Capture the cell that displays the provided text and extract its [x, y] central coordinate. 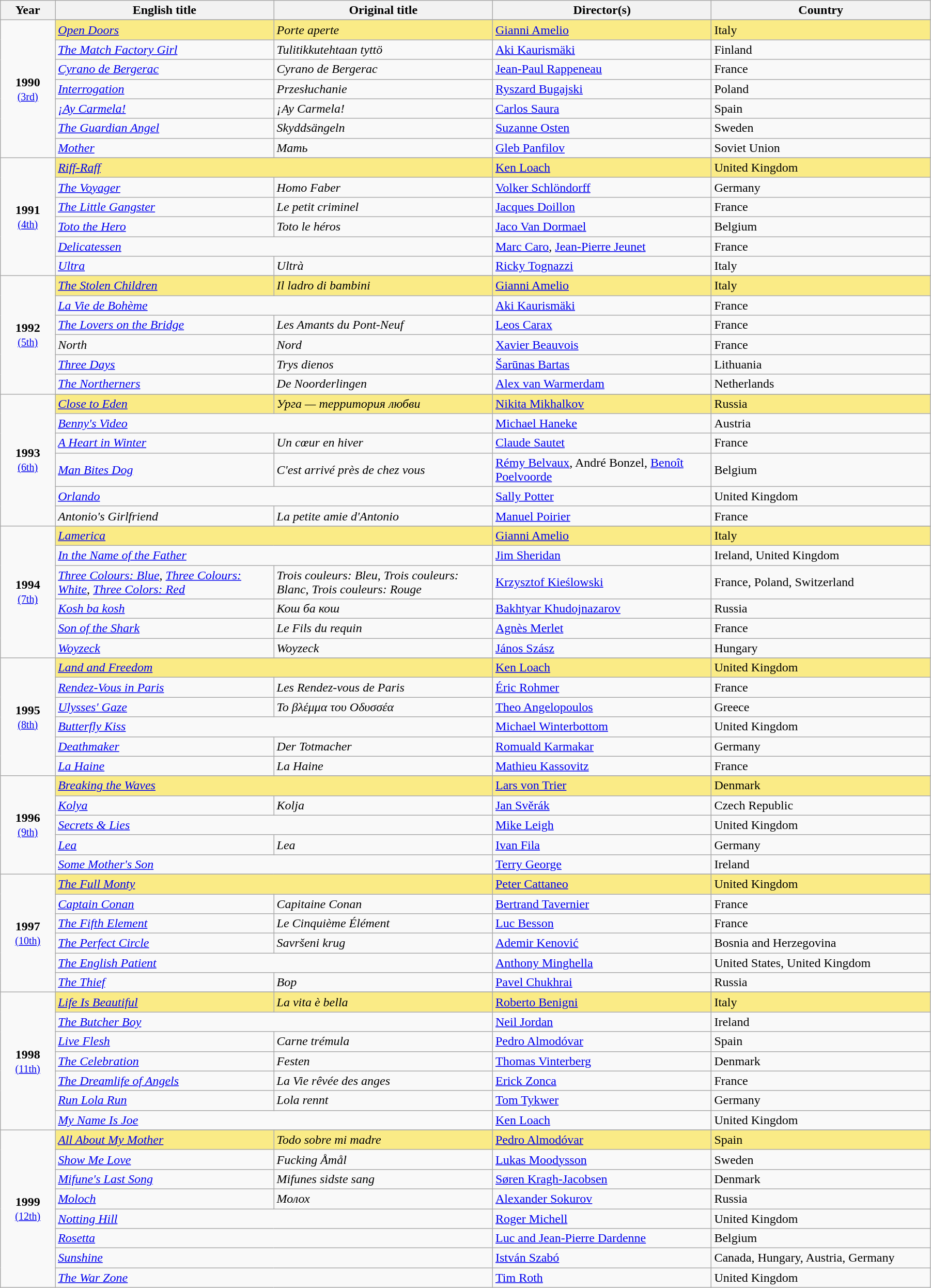
Kosh ba kosh [164, 609]
Bertrand Tavernier [601, 904]
Agnès Merlet [601, 628]
Butterfly Kiss [274, 727]
La Vie de Bohème [274, 305]
Captain Conan [164, 904]
Mike Leigh [601, 825]
István Szabó [601, 1258]
Bosnia and Herzegovina [821, 943]
1993(6th) [28, 460]
Rosetta [274, 1238]
All About My Mother [164, 1140]
Moloch [164, 1199]
Mother [164, 148]
Theo Angelopoulos [601, 707]
Suzanne Osten [601, 128]
Les Amants du Pont-Neuf [383, 325]
The Full Monty [274, 884]
The Dreamlife of Angels [164, 1081]
The War Zone [274, 1278]
Το βλέμμα του Οδυσσέα [383, 707]
Volker Schlöndorff [601, 187]
Lithuania [821, 364]
Ademir Kenović [601, 943]
Ultra [164, 266]
Lamerica [274, 535]
Il ladro di bambini [383, 286]
The Perfect Circle [164, 943]
Porte aperte [383, 30]
Lukas Moodysson [601, 1159]
1995(8th) [28, 717]
Gleb Panfilov [601, 148]
1991(4th) [28, 217]
Some Mother's Son [274, 864]
1994(7th) [28, 591]
Romuald Karmakar [601, 746]
1998(11th) [28, 1061]
Mifune's Last Song [164, 1179]
Netherlands [821, 384]
Le petit criminel [383, 207]
1996(9th) [28, 825]
The Thief [164, 983]
Jacques Doillon [601, 207]
Alex van Warmerdam [601, 384]
Ultrà [383, 266]
Michael Winterbottom [601, 727]
The Little Gangster [164, 207]
Krzysztof Kieślowski [601, 582]
De Noorderlingen [383, 384]
Man Bites Dog [164, 469]
Manuel Poirier [601, 516]
The Celebration [164, 1061]
Вор [383, 983]
Three Colours: Blue, Three Colours: White, Three Colors: Red [164, 582]
Ulysses' Gaze [164, 707]
Show Me Love [164, 1159]
Capitaine Conan [383, 904]
Hungary [821, 648]
Jim Sheridan [601, 555]
Anthony Minghella [601, 963]
A Heart in Winter [164, 443]
Ricky Tognazzi [601, 266]
Kolya [164, 805]
Un cœur en hiver [383, 443]
Nikita Mikhalkov [601, 404]
Carne trémula [383, 1041]
C'est arrivé près de chez vous [383, 469]
Ryszard Bugajski [601, 89]
Sally Potter [601, 496]
Year [28, 10]
Thomas Vinterberg [601, 1061]
Three Days [164, 364]
Roger Michell [601, 1218]
Lola rennt [383, 1100]
Šarūnas Bartas [601, 364]
Lars von Trier [601, 786]
Life Is Beautiful [164, 1002]
Tim Roth [601, 1278]
Rémy Belvaux, André Bonzel, Benoît Poelvoorde [601, 469]
Todo sobre mi madre [383, 1140]
1999(12th) [28, 1208]
Original title [383, 10]
Festen [383, 1061]
France, Poland, Switzerland [821, 582]
Ireland, United Kingdom [821, 555]
The Guardian Angel [164, 128]
La vita è bella [383, 1002]
Soviet Union [821, 148]
Savršeni krug [383, 943]
Rendez-Vous in Paris [164, 687]
1992(5th) [28, 335]
Alexander Sokurov [601, 1199]
Terry George [601, 864]
Austria [821, 423]
The Lovers on the Bridge [164, 325]
Mifunes sidste sang [383, 1179]
Land and Freedom [274, 668]
Benny's Video [274, 423]
Leos Carax [601, 325]
Le Cinquième Élément [383, 924]
The Match Factory Girl [164, 50]
Greece [821, 707]
Nord [383, 345]
La petite amie d'Antonio [383, 516]
Pavel Chukhrai [601, 983]
My Name Is Joe [274, 1120]
Bakhtyar Khudojnazarov [601, 609]
Czech Republic [821, 805]
The Northerners [164, 384]
1990(3rd) [28, 89]
Кош ба кош [383, 609]
Przesłuchanie [383, 89]
Skyddsängeln [383, 128]
Luc Besson [601, 924]
Jean-Paul Rappeneau [601, 69]
Deathmaker [164, 746]
Interrogation [164, 89]
Урга — территория любви [383, 404]
Son of the Shark [164, 628]
The English Patient [274, 963]
Jan Svěrák [601, 805]
Mathieu Kassovitz [601, 766]
Éric Rohmer [601, 687]
Jaco Van Dormael [601, 226]
The Stolen Children [164, 286]
Toto le héros [383, 226]
1997(10th) [28, 933]
The Fifth Element [164, 924]
Open Doors [164, 30]
Trois couleurs: Bleu, Trois couleurs: Blanc, Trois couleurs: Rouge [383, 582]
Run Lola Run [164, 1100]
Director(s) [601, 10]
Le Fils du requin [383, 628]
Marc Caro, Jean-Pierre Jeunet [601, 247]
Sunshine [274, 1258]
Erick Zonca [601, 1081]
Luc and Jean-Pierre Dardenne [601, 1238]
Мать [383, 148]
Country [821, 10]
La Vie rêvée des anges [383, 1081]
Trys dienos [383, 364]
North [164, 345]
The Voyager [164, 187]
Tom Tykwer [601, 1100]
Ivan Fila [601, 845]
Orlando [274, 496]
Riff-Raff [274, 167]
Kolja [383, 805]
Peter Cattaneo [601, 884]
Secrets & Lies [274, 825]
Homo Faber [383, 187]
Claude Sautet [601, 443]
English title [164, 10]
Antonio's Girlfriend [164, 516]
Fucking Åmål [383, 1159]
Xavier Beauvois [601, 345]
Der Totmacher [383, 746]
Roberto Benigni [601, 1002]
In the Name of the Father [274, 555]
Michael Haneke [601, 423]
Молох [383, 1199]
Toto the Hero [164, 226]
Close to Eden [164, 404]
Poland [821, 89]
Søren Kragh-Jacobsen [601, 1179]
Les Rendez-vous de Paris [383, 687]
The Butcher Boy [274, 1022]
Breaking the Waves [274, 786]
Finland [821, 50]
United States, United Kingdom [821, 963]
János Szász [601, 648]
Carlos Saura [601, 109]
Neil Jordan [601, 1022]
Live Flesh [164, 1041]
Canada, Hungary, Austria, Germany [821, 1258]
Notting Hill [274, 1218]
Delicatessen [274, 247]
Tulitikkutehtaan tyttö [383, 50]
